Find where the given text appears and provide that cell's center as [X, Y] coordinate. 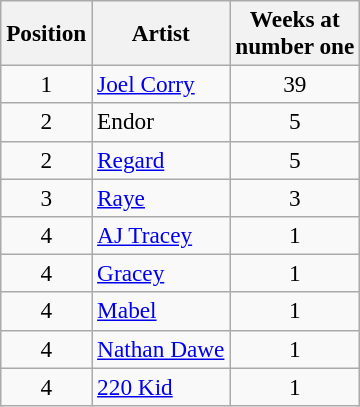
Position [46, 32]
Joel Corry [161, 84]
Endor [161, 122]
Regard [161, 160]
39 [295, 84]
Mabel [161, 311]
AJ Tracey [161, 235]
220 Kid [161, 386]
Gracey [161, 273]
Nathan Dawe [161, 349]
Weeks atnumber one [295, 32]
Raye [161, 197]
Artist [161, 32]
